From the cell containing the given text, extract its center point as [X, Y] coordinate. 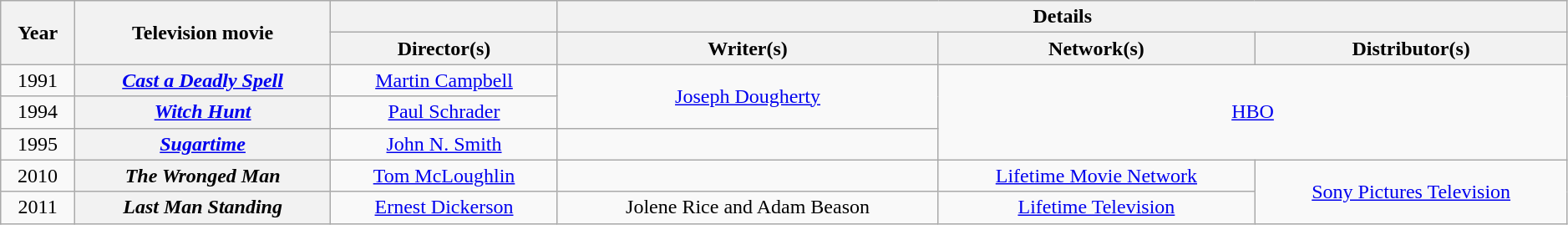
Sugartime [203, 144]
Ernest Dickerson [444, 207]
Cast a Deadly Spell [203, 80]
HBO [1253, 112]
Writer(s) [747, 49]
The Wronged Man [203, 176]
Lifetime Movie Network [1096, 176]
Network(s) [1096, 49]
Last Man Standing [203, 207]
1995 [38, 144]
Jolene Rice and Adam Beason [747, 207]
Lifetime Television [1096, 207]
Martin Campbell [444, 80]
Details [1063, 17]
Sony Pictures Television [1411, 192]
1991 [38, 80]
Tom McLoughlin [444, 176]
2011 [38, 207]
Witch Hunt [203, 112]
Director(s) [444, 49]
Television movie [203, 33]
Paul Schrader [444, 112]
1994 [38, 112]
John N. Smith [444, 144]
Joseph Dougherty [747, 96]
Distributor(s) [1411, 49]
2010 [38, 176]
Year [38, 33]
